Extract the [x, y] coordinate from the center of the cell holding the provided text.  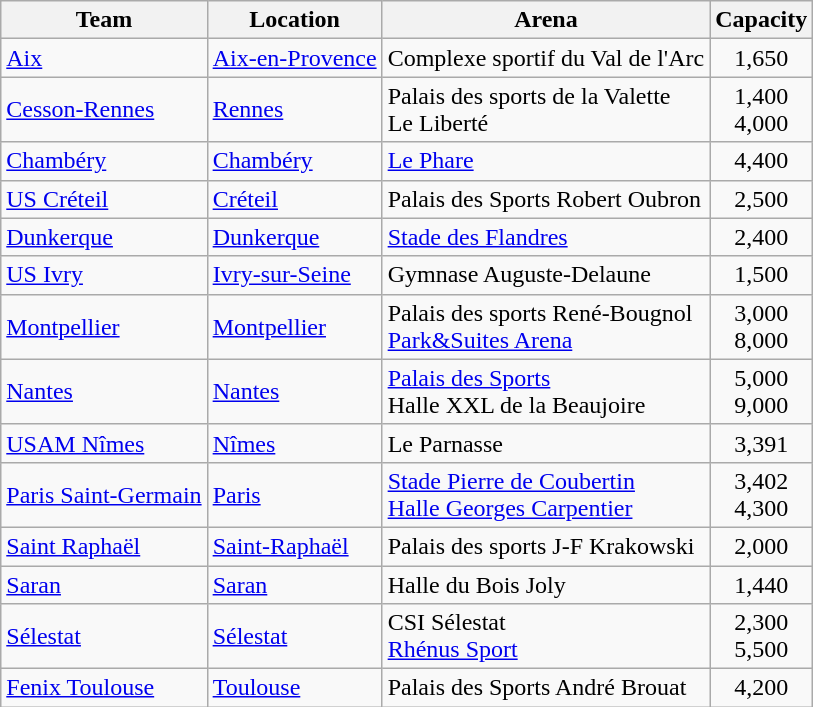
1,650 [762, 58]
Créteil [294, 199]
Toulouse [294, 688]
3,402 4,300 [762, 494]
Fenix Toulouse [104, 688]
1,440 [762, 585]
Cesson-Rennes [104, 110]
Paris Saint-Germain [104, 494]
Rennes [294, 110]
1,400 4,000 [762, 110]
Palais des sports J-F Krakowski [546, 546]
US Créteil [104, 199]
Le Parnasse [546, 443]
Aix [104, 58]
2,400 [762, 237]
Saint Raphaël [104, 546]
Palais des SportsHalle XXL de la Beaujoire [546, 392]
Arena [546, 20]
2,300 5,500 [762, 636]
Team [104, 20]
Ivry-sur-Seine [294, 275]
3,391 [762, 443]
USAM Nîmes [104, 443]
3,000 8,000 [762, 326]
Capacity [762, 20]
Palais des sports René-BougnolPark&Suites Arena [546, 326]
Palais des Sports Robert Oubron [546, 199]
Location [294, 20]
4,400 [762, 161]
Nîmes [294, 443]
4,200 [762, 688]
US Ivry [104, 275]
Palais des sports de la ValetteLe Liberté [546, 110]
2,000 [762, 546]
Stade Pierre de CoubertinHalle Georges Carpentier [546, 494]
Stade des Flandres [546, 237]
Gymnase Auguste-Delaune [546, 275]
Halle du Bois Joly [546, 585]
CSI SélestatRhénus Sport [546, 636]
Le Phare [546, 161]
5,000 9,000 [762, 392]
Saint-Raphaël [294, 546]
Palais des Sports André Brouat [546, 688]
Paris [294, 494]
1,500 [762, 275]
Complexe sportif du Val de l'Arc [546, 58]
2,500 [762, 199]
Aix-en-Provence [294, 58]
